Output the (X, Y) coordinate of the center of the cell containing the given text.  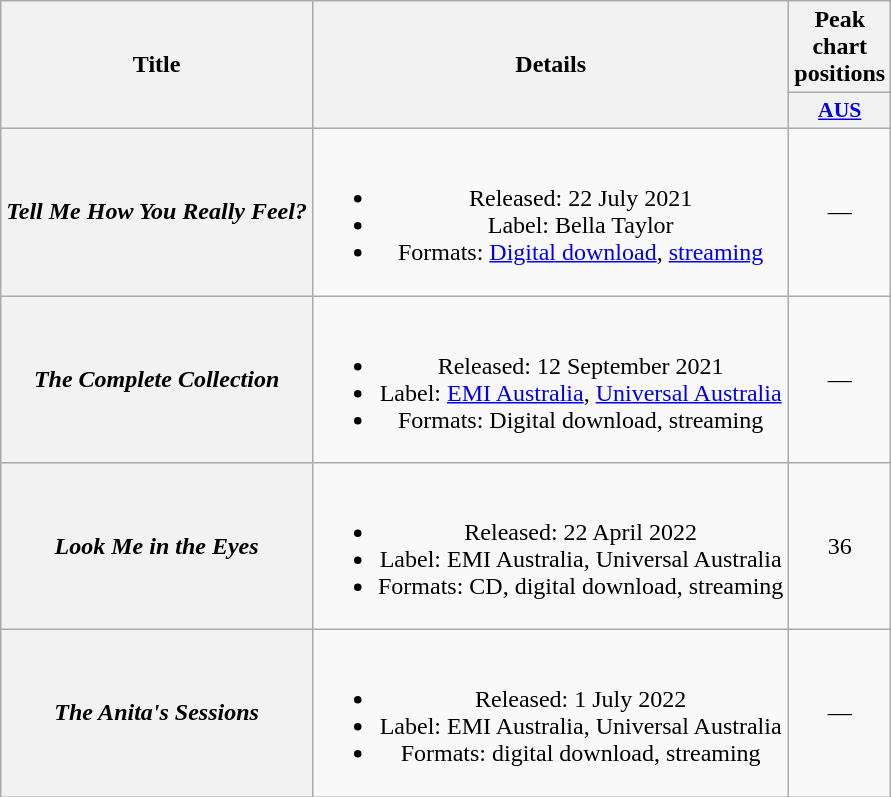
Released: 1 July 2022Label: EMI Australia, Universal AustraliaFormats: digital download, streaming (550, 714)
Released: 22 July 2021Label: Bella TaylorFormats: Digital download, streaming (550, 212)
The Anita's Sessions (157, 714)
Details (550, 65)
Tell Me How You Really Feel? (157, 212)
AUS (840, 111)
Look Me in the Eyes (157, 546)
The Complete Collection (157, 380)
Title (157, 65)
36 (840, 546)
Released: 12 September 2021Label: EMI Australia, Universal AustraliaFormats: Digital download, streaming (550, 380)
Released: 22 April 2022Label: EMI Australia, Universal AustraliaFormats: CD, digital download, streaming (550, 546)
Peak chart positions (840, 47)
